Identify which cell holds the provided text, then report its (X, Y) central coordinate. 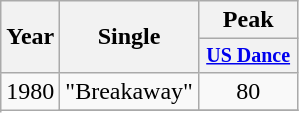
80 (248, 91)
US Dance (248, 56)
1980 (30, 91)
Single (130, 37)
Year (30, 37)
Peak (248, 20)
"Breakaway" (130, 91)
